Find where the given text appears and provide that cell's center as (X, Y) coordinate. 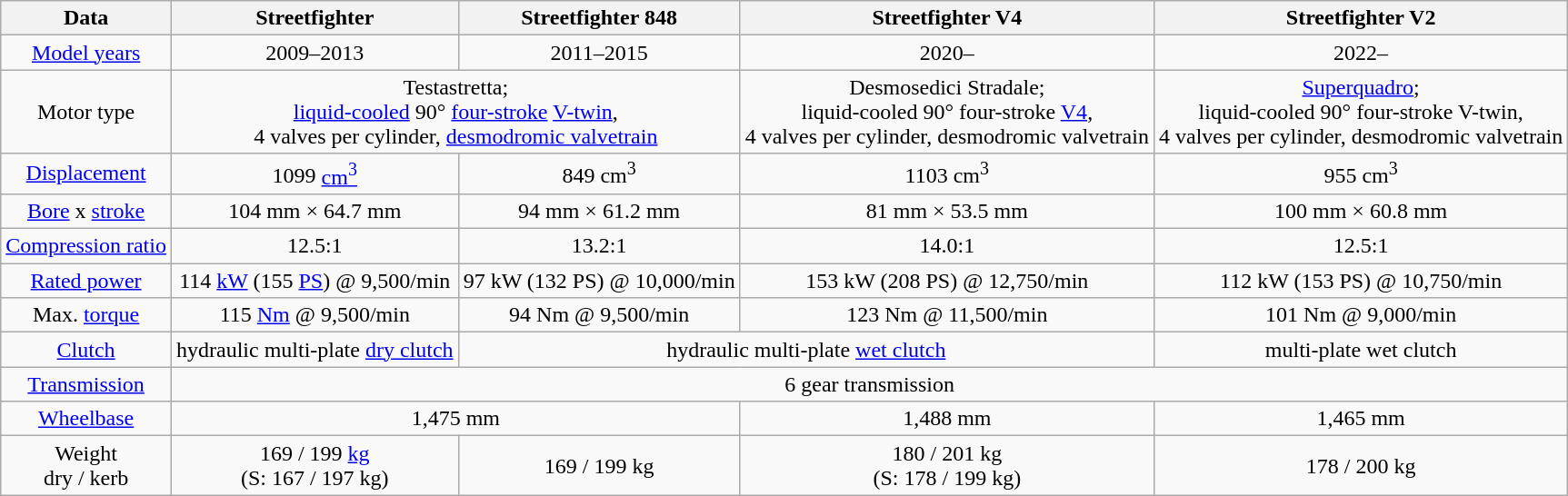
1,475 mm (455, 419)
1,465 mm (1360, 419)
94 mm × 61.2 mm (599, 211)
13.2:1 (599, 246)
hydraulic multi-plate wet clutch (805, 350)
6 gear transmission (869, 384)
Testastretta;liquid-cooled 90° four-stroke V-twin,4 valves per cylinder, desmodromic valvetrain (455, 112)
955 cm3 (1360, 174)
Motor type (86, 112)
Bore x stroke (86, 211)
Superquadro;liquid-cooled 90° four-stroke V-twin,4 valves per cylinder, desmodromic valvetrain (1360, 112)
Desmosedici Stradale;liquid-cooled 90° four-stroke V4,4 valves per cylinder, desmodromic valvetrain (947, 112)
94 Nm @ 9,500/min (599, 315)
14.0:1 (947, 246)
115 Nm @ 9,500/min (315, 315)
2011–2015 (599, 53)
101 Nm @ 9,000/min (1360, 315)
Max. torque (86, 315)
Weightdry / kerb (86, 465)
112 kW (153 PS) @ 10,750/min (1360, 281)
Displacement (86, 174)
1,488 mm (947, 419)
Streetfighter (315, 18)
Streetfighter V4 (947, 18)
Rated power (86, 281)
97 kW (132 PS) @ 10,000/min (599, 281)
2022– (1360, 53)
1103 cm3 (947, 174)
2009–2013 (315, 53)
178 / 200 kg (1360, 465)
Wheelbase (86, 419)
169 / 199 kg (599, 465)
Streetfighter V2 (1360, 18)
81 mm × 53.5 mm (947, 211)
multi-plate wet clutch (1360, 350)
169 / 199 kg(S: 167 / 197 kg) (315, 465)
Transmission (86, 384)
hydraulic multi-plate dry clutch (315, 350)
153 kW (208 PS) @ 12,750/min (947, 281)
2020– (947, 53)
114 kW (155 PS) @ 9,500/min (315, 281)
123 Nm @ 11,500/min (947, 315)
180 / 201 kg(S: 178 / 199 kg) (947, 465)
849 cm3 (599, 174)
Model years (86, 53)
Streetfighter 848 (599, 18)
Data (86, 18)
Clutch (86, 350)
1099 cm3 (315, 174)
100 mm × 60.8 mm (1360, 211)
104 mm × 64.7 mm (315, 211)
Compression ratio (86, 246)
